Pinpoint the cell where the given text exists, returning its [x, y] midpoint coordinate. 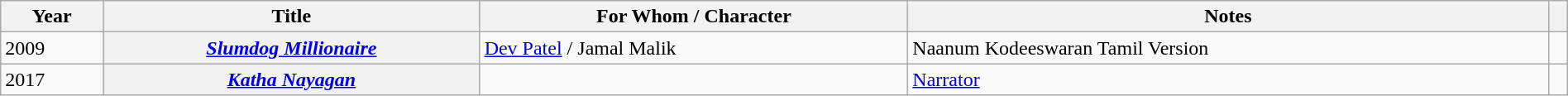
Dev Patel / Jamal Malik [694, 48]
Naanum Kodeeswaran Tamil Version [1228, 48]
Title [291, 17]
Narrator [1228, 79]
Slumdog Millionaire [291, 48]
For Whom / Character [694, 17]
2009 [52, 48]
Katha Nayagan [291, 79]
2017 [52, 79]
Year [52, 17]
Notes [1228, 17]
